From the cell containing the given text, extract its center point as (x, y) coordinate. 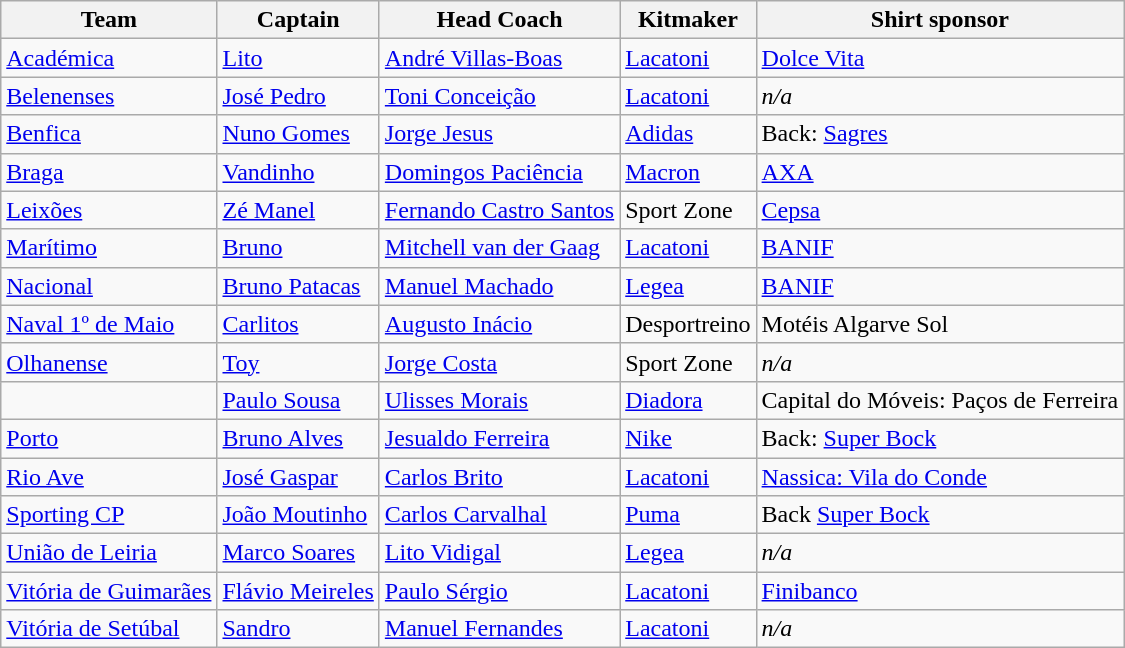
Team (109, 20)
Marco Soares (298, 553)
André Villas-Boas (499, 58)
Jorge Costa (499, 362)
Macron (688, 172)
Mitchell van der Gaag (499, 248)
Olhanense (109, 362)
Paulo Sousa (298, 400)
Paulo Sérgio (499, 591)
Vandinho (298, 172)
Jorge Jesus (499, 134)
Lito Vidigal (499, 553)
Kitmaker (688, 20)
Bruno Patacas (298, 286)
Sporting CP (109, 515)
Vitória de Guimarães (109, 591)
AXA (940, 172)
Sandro (298, 629)
Carlos Carvalhal (499, 515)
Ulisses Morais (499, 400)
Manuel Fernandes (499, 629)
Finibanco (940, 591)
Captain (298, 20)
Carlos Brito (499, 477)
Puma (688, 515)
Leixões (109, 210)
Lito (298, 58)
Head Coach (499, 20)
Marítimo (109, 248)
Nassica: Vila do Conde (940, 477)
Toni Conceição (499, 96)
Back Super Bock (940, 515)
Cepsa (940, 210)
Zé Manel (298, 210)
Toy (298, 362)
Desportreino (688, 324)
Vitória de Setúbal (109, 629)
Académica (109, 58)
Manuel Machado (499, 286)
Porto (109, 438)
José Pedro (298, 96)
José Gaspar (298, 477)
Fernando Castro Santos (499, 210)
Adidas (688, 134)
João Moutinho (298, 515)
Shirt sponsor (940, 20)
Capital do Móveis: Paços de Ferreira (940, 400)
Motéis Algarve Sol (940, 324)
Diadora (688, 400)
Naval 1º de Maio (109, 324)
Nuno Gomes (298, 134)
Bruno (298, 248)
União de Leiria (109, 553)
Jesualdo Ferreira (499, 438)
Augusto Inácio (499, 324)
Bruno Alves (298, 438)
Back: Super Bock (940, 438)
Nacional (109, 286)
Flávio Meireles (298, 591)
Dolce Vita (940, 58)
Back: Sagres (940, 134)
Benfica (109, 134)
Braga (109, 172)
Nike (688, 438)
Domingos Paciência (499, 172)
Belenenses (109, 96)
Rio Ave (109, 477)
Carlitos (298, 324)
